Search for the cell housing the specified text and yield its [x, y] center coordinate. 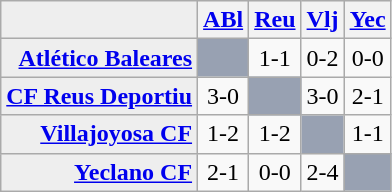
Reu [275, 20]
Atlético Baleares [100, 58]
Villajoyosa CF [100, 134]
0-2 [322, 58]
Yeclano CF [100, 172]
Vlj [322, 20]
ABl [224, 20]
CF Reus Deportiu [100, 96]
Yec [368, 20]
2-4 [322, 172]
